Output the [X, Y] coordinate of the center of the cell containing the given text.  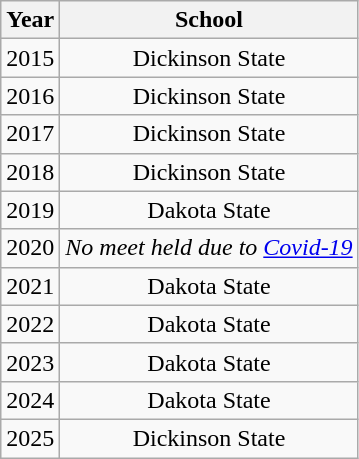
2017 [30, 134]
No meet held due to Covid-19 [209, 248]
2024 [30, 400]
2025 [30, 438]
2016 [30, 96]
2021 [30, 286]
2020 [30, 248]
2018 [30, 172]
School [209, 20]
2022 [30, 324]
Year [30, 20]
2019 [30, 210]
2015 [30, 58]
2023 [30, 362]
